Return the (X, Y) coordinate for the center point of the cell that contains the specified text.  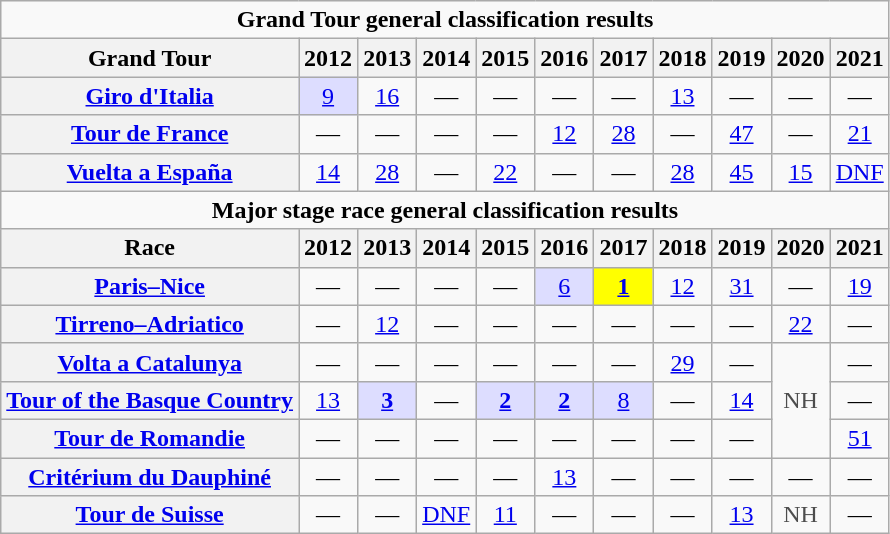
Vuelta a España (150, 172)
15 (800, 172)
Tour de Suisse (150, 515)
Tour de Romandie (150, 438)
Tour de France (150, 134)
Critérium du Dauphiné (150, 477)
29 (682, 362)
6 (564, 286)
Tirreno–Adriatico (150, 324)
8 (624, 400)
51 (860, 438)
Major stage race general classification results (445, 210)
Volta a Catalunya (150, 362)
19 (860, 286)
21 (860, 134)
Grand Tour general classification results (445, 20)
1 (624, 286)
16 (388, 96)
9 (328, 96)
3 (388, 400)
11 (506, 515)
Race (150, 248)
Tour of the Basque Country (150, 400)
Giro d'Italia (150, 96)
45 (742, 172)
31 (742, 286)
Grand Tour (150, 58)
47 (742, 134)
Paris–Nice (150, 286)
